Scan for the cell matching the given text and deliver its [X, Y] coordinate at center. 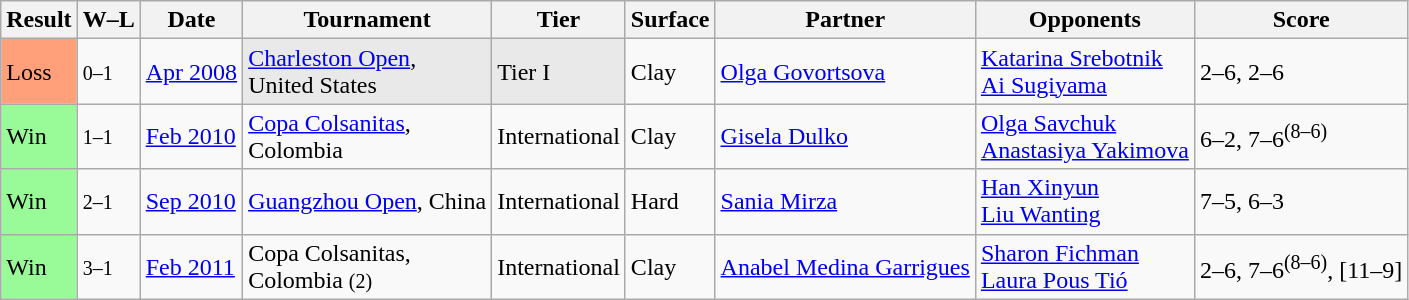
2–6, 7–6(8–6), [11–9] [1300, 266]
7–5, 6–3 [1300, 202]
2–6, 2–6 [1300, 72]
3–1 [108, 266]
Sep 2010 [191, 202]
Feb 2011 [191, 266]
Copa Colsanitas, Colombia (2) [368, 266]
Surface [670, 20]
Tournament [368, 20]
Anabel Medina Garrigues [845, 266]
Olga Savchuk Anastasiya Yakimova [1084, 136]
6–2, 7–6(8–6) [1300, 136]
Han Xinyun Liu Wanting [1084, 202]
Score [1300, 20]
Opponents [1084, 20]
Loss [39, 72]
2–1 [108, 202]
Apr 2008 [191, 72]
Gisela Dulko [845, 136]
Hard [670, 202]
Guangzhou Open, China [368, 202]
Feb 2010 [191, 136]
W–L [108, 20]
Olga Govortsova [845, 72]
Copa Colsanitas, Colombia [368, 136]
Sania Mirza [845, 202]
Date [191, 20]
Result [39, 20]
Tier I [559, 72]
Charleston Open, United States [368, 72]
Sharon Fichman Laura Pous Tió [1084, 266]
Katarina Srebotnik Ai Sugiyama [1084, 72]
Tier [559, 20]
Partner [845, 20]
0–1 [108, 72]
1–1 [108, 136]
